Extract the (x, y) coordinate from the center of the cell holding the provided text.  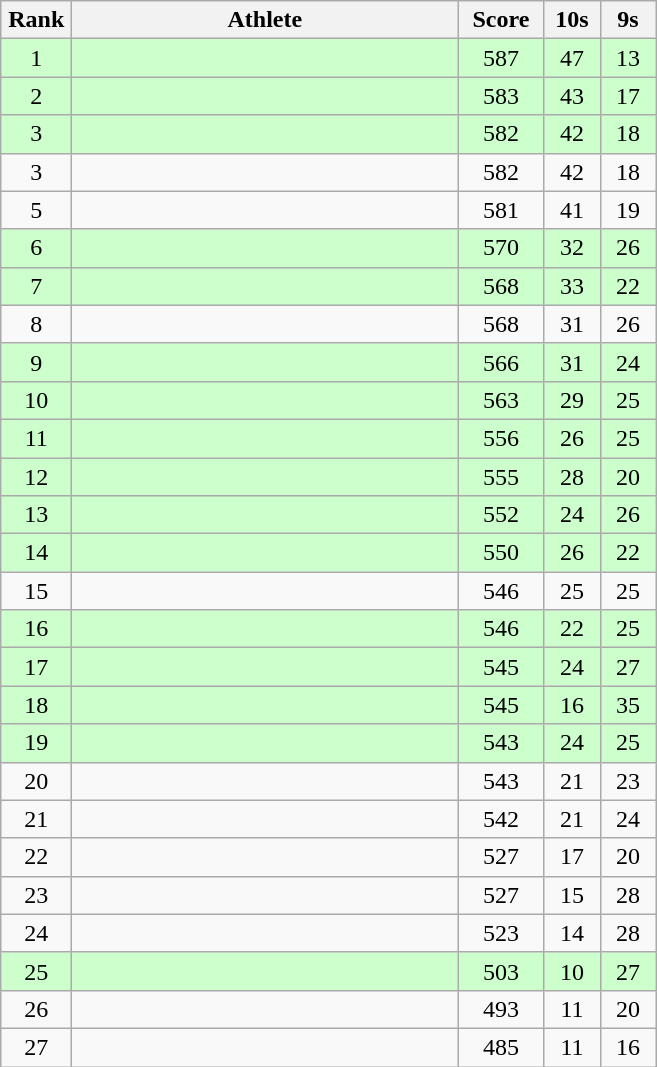
6 (36, 248)
Score (501, 20)
550 (501, 553)
10s (572, 20)
9 (36, 362)
555 (501, 477)
8 (36, 324)
566 (501, 362)
523 (501, 933)
563 (501, 400)
583 (501, 96)
9s (628, 20)
485 (501, 1047)
29 (572, 400)
47 (572, 58)
35 (628, 705)
2 (36, 96)
570 (501, 248)
7 (36, 286)
32 (572, 248)
43 (572, 96)
587 (501, 58)
5 (36, 210)
493 (501, 1009)
33 (572, 286)
552 (501, 515)
542 (501, 819)
556 (501, 438)
Athlete (265, 20)
Rank (36, 20)
1 (36, 58)
581 (501, 210)
12 (36, 477)
41 (572, 210)
503 (501, 971)
